Return the [x, y] coordinate for the center point of the cell that contains the specified text.  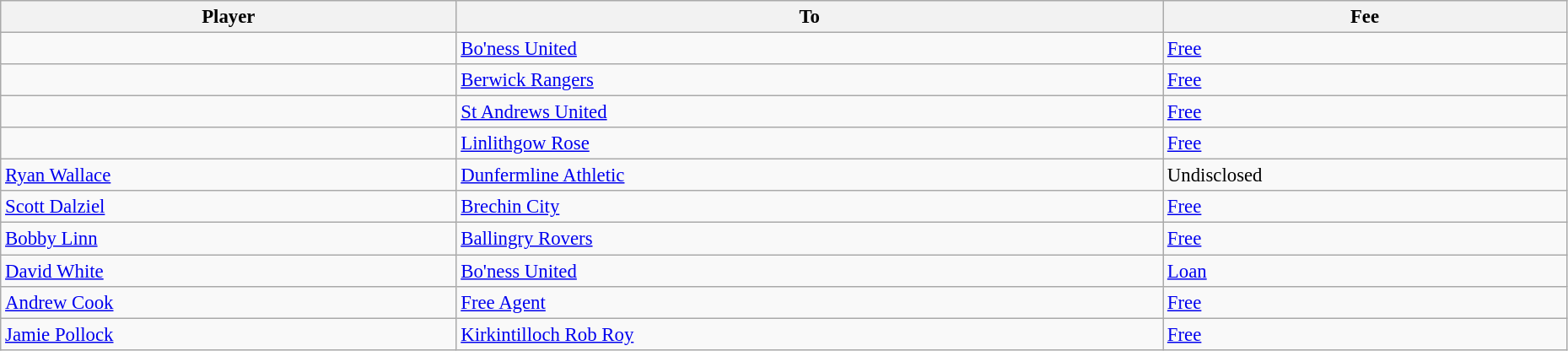
Free Agent [810, 302]
Fee [1365, 17]
Linlithgow Rose [810, 143]
David White [229, 271]
Brechin City [810, 207]
Jamie Pollock [229, 334]
Player [229, 17]
Bobby Linn [229, 239]
Kirkintilloch Rob Roy [810, 334]
To [810, 17]
Undisclosed [1365, 175]
St Andrews United [810, 112]
Andrew Cook [229, 302]
Loan [1365, 271]
Dunfermline Athletic [810, 175]
Scott Dalziel [229, 207]
Ryan Wallace [229, 175]
Berwick Rangers [810, 80]
Ballingry Rovers [810, 239]
